Pinpoint the cell where the given text exists, returning its (X, Y) midpoint coordinate. 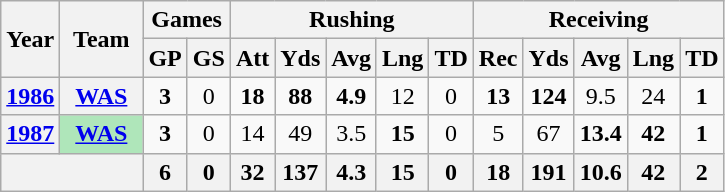
Receiving (598, 20)
6 (165, 172)
2 (702, 172)
Att (252, 58)
13 (498, 96)
Rec (498, 58)
1986 (30, 96)
Team (102, 39)
88 (300, 96)
49 (300, 134)
137 (300, 172)
4.9 (352, 96)
124 (548, 96)
GP (165, 58)
1987 (30, 134)
3.5 (352, 134)
Games (186, 20)
Year (30, 39)
9.5 (600, 96)
67 (548, 134)
32 (252, 172)
24 (653, 96)
191 (548, 172)
Rushing (352, 20)
GS (208, 58)
10.6 (600, 172)
13.4 (600, 134)
14 (252, 134)
5 (498, 134)
12 (402, 96)
4.3 (352, 172)
